Scan for the cell matching the given text and deliver its (x, y) coordinate at center. 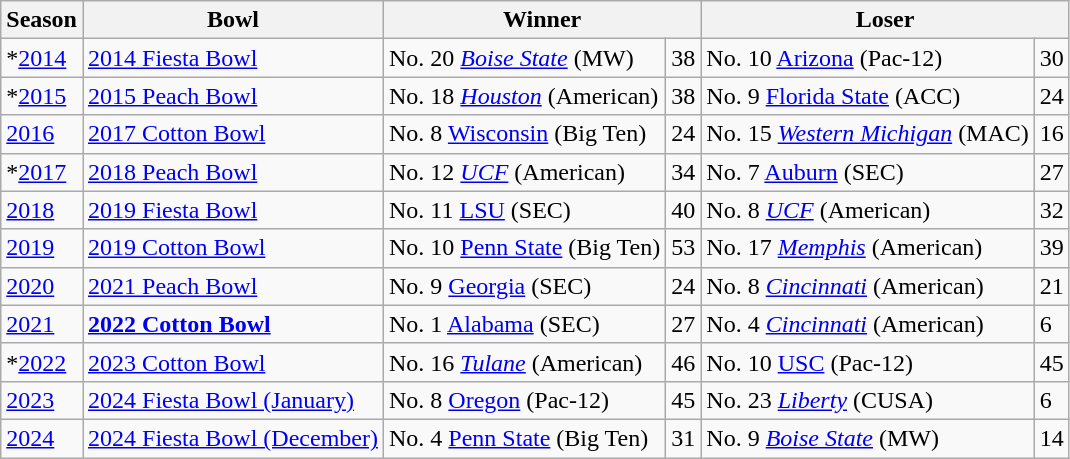
21 (1052, 286)
No. 7 Auburn (SEC) (868, 172)
No. 8 Oregon (Pac-12) (524, 400)
*2014 (42, 58)
*2015 (42, 96)
No. 17 Memphis (American) (868, 248)
2023 Cotton Bowl (232, 362)
No. 15 Western Michigan (MAC) (868, 134)
2023 (42, 400)
No. 8 Cincinnati (American) (868, 286)
2018 (42, 210)
Loser (886, 20)
Season (42, 20)
34 (684, 172)
2024 Fiesta Bowl (December) (232, 438)
No. 9 Boise State (MW) (868, 438)
Winner (542, 20)
32 (1052, 210)
2019 Fiesta Bowl (232, 210)
2016 (42, 134)
2017 Cotton Bowl (232, 134)
*2017 (42, 172)
2019 Cotton Bowl (232, 248)
2014 Fiesta Bowl (232, 58)
Bowl (232, 20)
2024 (42, 438)
No. 10 Arizona (Pac-12) (868, 58)
No. 1 Alabama (SEC) (524, 324)
53 (684, 248)
14 (1052, 438)
No. 16 Tulane (American) (524, 362)
No. 8 UCF (American) (868, 210)
2021 (42, 324)
39 (1052, 248)
No. 11 LSU (SEC) (524, 210)
2018 Peach Bowl (232, 172)
No. 9 Florida State (ACC) (868, 96)
2020 (42, 286)
No. 18 Houston (American) (524, 96)
2015 Peach Bowl (232, 96)
2019 (42, 248)
30 (1052, 58)
No. 4 Penn State (Big Ten) (524, 438)
No. 10 USC (Pac-12) (868, 362)
46 (684, 362)
No. 12 UCF (American) (524, 172)
16 (1052, 134)
2021 Peach Bowl (232, 286)
No. 4 Cincinnati (American) (868, 324)
*2022 (42, 362)
31 (684, 438)
40 (684, 210)
2022 Cotton Bowl (232, 324)
No. 23 Liberty (CUSA) (868, 400)
No. 8 Wisconsin (Big Ten) (524, 134)
No. 10 Penn State (Big Ten) (524, 248)
No. 9 Georgia (SEC) (524, 286)
No. 20 Boise State (MW) (524, 58)
2024 Fiesta Bowl (January) (232, 400)
